Search for the cell housing the specified text and yield its [X, Y] center coordinate. 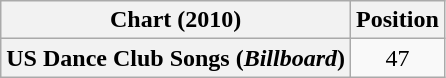
US Dance Club Songs (Billboard) [176, 58]
Position [398, 20]
47 [398, 58]
Chart (2010) [176, 20]
